Locate the cell with the specified text and output its [x, y] center coordinate. 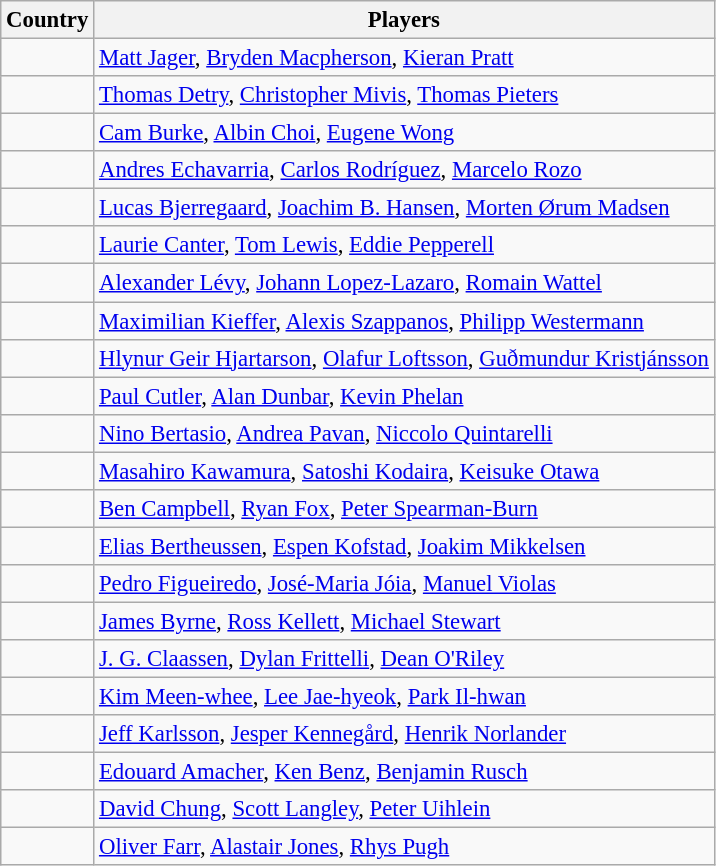
Ben Campbell, Ryan Fox, Peter Spearman-Burn [404, 509]
Andres Echavarria, Carlos Rodríguez, Marcelo Rozo [404, 170]
Hlynur Geir Hjartarson, Olafur Loftsson, Guðmundur Kristjánsson [404, 358]
Jeff Karlsson, Jesper Kennegård, Henrik Norlander [404, 734]
Maximilian Kieffer, Alexis Szappanos, Philipp Westermann [404, 321]
Pedro Figueiredo, José-Maria Jóia, Manuel Violas [404, 584]
Players [404, 20]
Elias Bertheussen, Espen Kofstad, Joakim Mikkelsen [404, 546]
J. G. Claassen, Dylan Frittelli, Dean O'Riley [404, 659]
Matt Jager, Bryden Macpherson, Kieran Pratt [404, 58]
Laurie Canter, Tom Lewis, Eddie Pepperell [404, 245]
Nino Bertasio, Andrea Pavan, Niccolo Quintarelli [404, 433]
Thomas Detry, Christopher Mivis, Thomas Pieters [404, 95]
Lucas Bjerregaard, Joachim B. Hansen, Morten Ørum Madsen [404, 208]
Paul Cutler, Alan Dunbar, Kevin Phelan [404, 396]
Cam Burke, Albin Choi, Eugene Wong [404, 133]
James Byrne, Ross Kellett, Michael Stewart [404, 621]
David Chung, Scott Langley, Peter Uihlein [404, 809]
Country [48, 20]
Alexander Lévy, Johann Lopez-Lazaro, Romain Wattel [404, 283]
Edouard Amacher, Ken Benz, Benjamin Rusch [404, 772]
Oliver Farr, Alastair Jones, Rhys Pugh [404, 847]
Masahiro Kawamura, Satoshi Kodaira, Keisuke Otawa [404, 471]
Kim Meen-whee, Lee Jae-hyeok, Park Il-hwan [404, 697]
